Scan for the cell matching the given text and deliver its (x, y) coordinate at center. 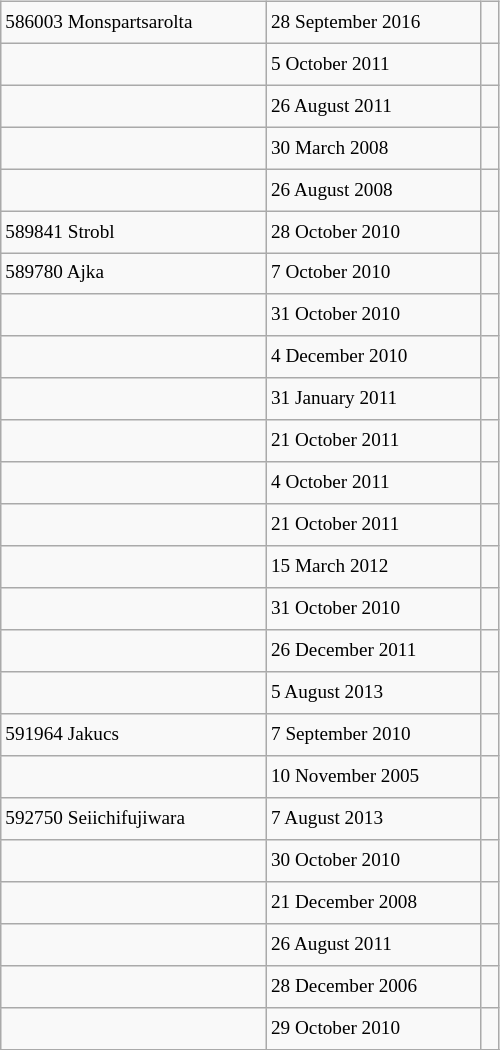
28 December 2006 (373, 986)
10 November 2005 (373, 777)
31 January 2011 (373, 399)
586003 Monspartsarolta (134, 22)
7 October 2010 (373, 274)
5 October 2011 (373, 64)
26 December 2011 (373, 651)
28 October 2010 (373, 232)
591964 Jakucs (134, 735)
30 March 2008 (373, 148)
30 October 2010 (373, 861)
4 December 2010 (373, 357)
21 December 2008 (373, 902)
26 August 2008 (373, 190)
28 September 2016 (373, 22)
29 October 2010 (373, 1028)
7 September 2010 (373, 735)
592750 Seiichifujiwara (134, 819)
589841 Strobl (134, 232)
7 August 2013 (373, 819)
15 March 2012 (373, 567)
4 October 2011 (373, 483)
589780 Ajka (134, 274)
5 August 2013 (373, 693)
